Provide the [X, Y] coordinate of the cell's center where the given text is located.  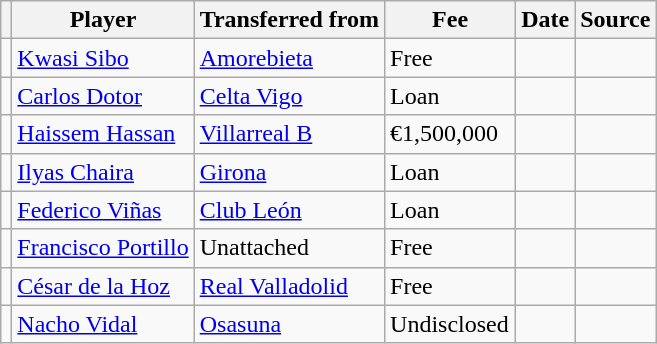
Nacho Vidal [103, 324]
Villarreal B [289, 134]
Real Valladolid [289, 286]
Club León [289, 210]
Source [616, 20]
Date [546, 20]
Girona [289, 172]
€1,500,000 [450, 134]
Unattached [289, 248]
César de la Hoz [103, 286]
Fee [450, 20]
Celta Vigo [289, 96]
Player [103, 20]
Haissem Hassan [103, 134]
Transferred from [289, 20]
Amorebieta [289, 58]
Federico Viñas [103, 210]
Ilyas Chaira [103, 172]
Osasuna [289, 324]
Undisclosed [450, 324]
Kwasi Sibo [103, 58]
Francisco Portillo [103, 248]
Carlos Dotor [103, 96]
